Detect which cell encompasses the target text, then output its (X, Y) center coordinate. 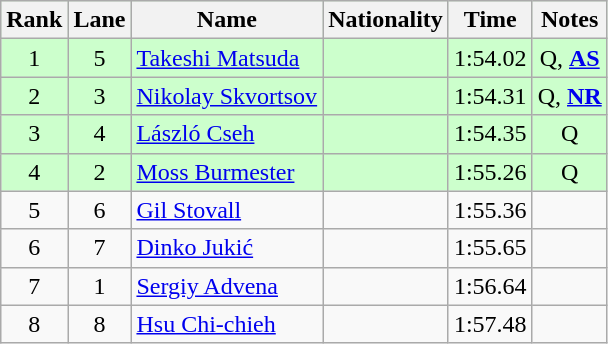
Time (490, 20)
Nikolay Skvortsov (227, 96)
1:54.31 (490, 96)
1:56.64 (490, 286)
1:57.48 (490, 324)
1:55.26 (490, 172)
Name (227, 20)
Lane (100, 20)
Sergiy Advena (227, 286)
1:55.65 (490, 248)
Nationality (386, 20)
Rank (34, 20)
1:55.36 (490, 210)
Dinko Jukić (227, 248)
Q, AS (570, 58)
1:54.35 (490, 134)
Q, NR (570, 96)
Gil Stovall (227, 210)
László Cseh (227, 134)
1:54.02 (490, 58)
Moss Burmester (227, 172)
Notes (570, 20)
Hsu Chi-chieh (227, 324)
Takeshi Matsuda (227, 58)
